Extract the (x, y) coordinate from the center of the cell holding the provided text.  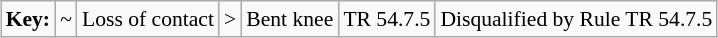
Disqualified by Rule TR 54.7.5 (576, 19)
~ (66, 19)
Key: (28, 19)
> (230, 19)
TR 54.7.5 (386, 19)
Loss of contact (148, 19)
Bent knee (290, 19)
